Determine the (x, y) coordinate at the center of the cell enclosing the given text.  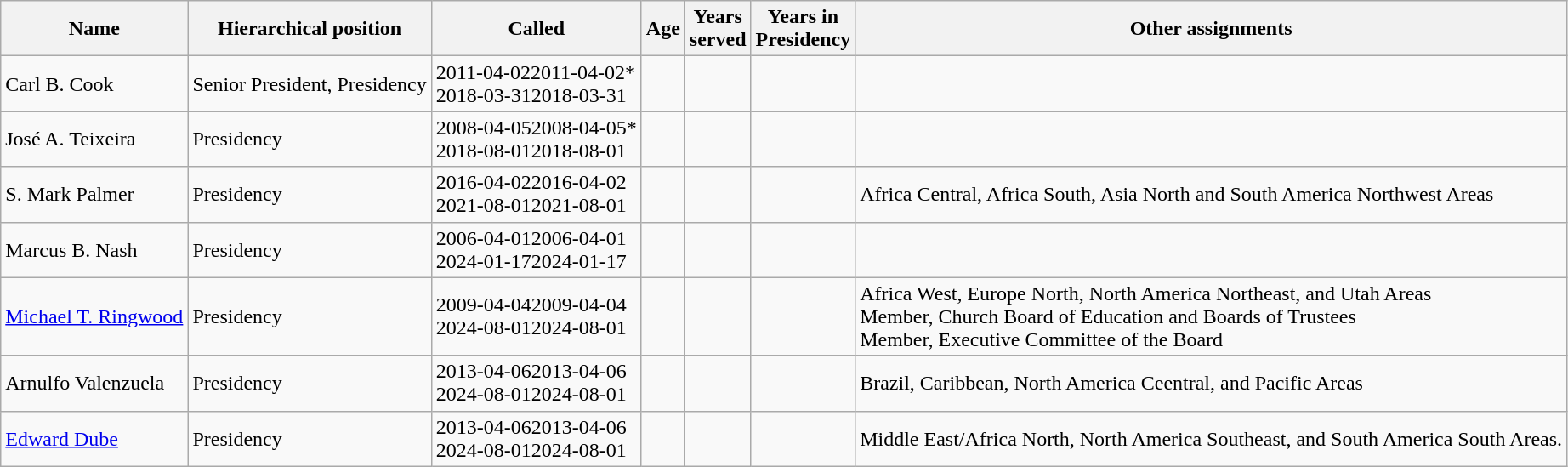
2006-04-012006-04-012024-01-172024-01-17 (536, 250)
Carl B. Cook (94, 83)
Other assignments (1211, 29)
2009-04-042009-04-042024-08-012024-08-01 (536, 316)
Africa Central, Africa South, Asia North and South America Northwest Areas (1211, 194)
José A. Teixeira (94, 140)
Hierarchical position (310, 29)
Called (536, 29)
2011-04-022011-04-02*2018-03-312018-03-31 (536, 83)
Michael T. Ringwood (94, 316)
S. Mark Palmer (94, 194)
Name (94, 29)
2008-04-052008-04-05*2018-08-012018-08-01 (536, 140)
Years inPresidency (803, 29)
Brazil, Caribbean, North America Ceentral, and Pacific Areas (1211, 383)
Edward Dube (94, 439)
Yearsserved (718, 29)
Senior President, Presidency (310, 83)
2016-04-022016-04-022021-08-012021-08-01 (536, 194)
Middle East/Africa North, North America Southeast, and South America South Areas. (1211, 439)
Marcus B. Nash (94, 250)
Age (663, 29)
Arnulfo Valenzuela (94, 383)
